Pinpoint the cell where the given text exists, returning its [x, y] midpoint coordinate. 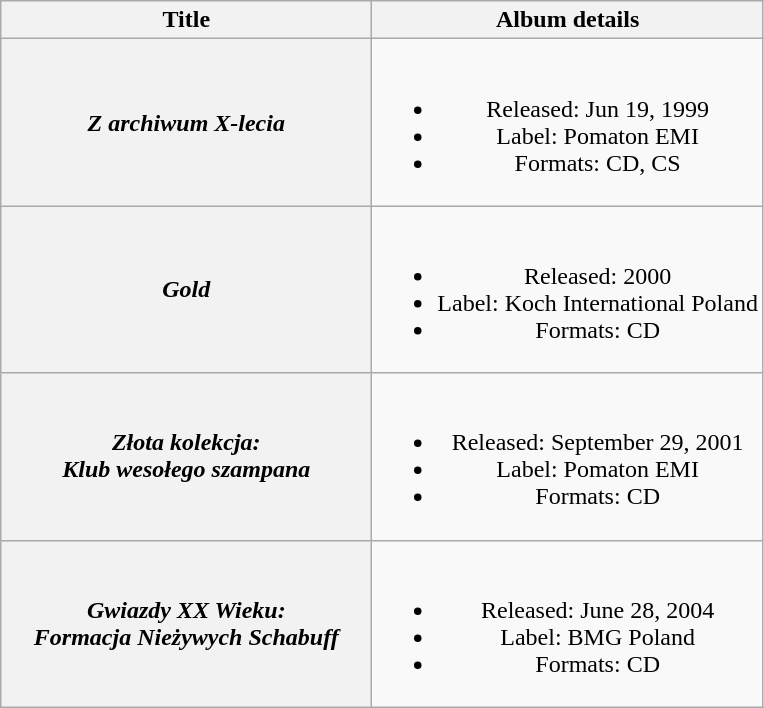
Gwiazdy XX Wieku:Formacja Nieżywych Schabuff [186, 624]
Album details [568, 20]
Title [186, 20]
Released: Jun 19, 1999Label: Pomaton EMIFormats: CD, CS [568, 122]
Gold [186, 290]
Z archiwum X-lecia [186, 122]
Złota kolekcja:Klub wesołego szampana [186, 456]
Released: September 29, 2001Label: Pomaton EMIFormats: CD [568, 456]
Released: 2000Label: Koch International PolandFormats: CD [568, 290]
Released: June 28, 2004Label: BMG PolandFormats: CD [568, 624]
